For the text-containing cell, return its midpoint in (X, Y) coordinate format. 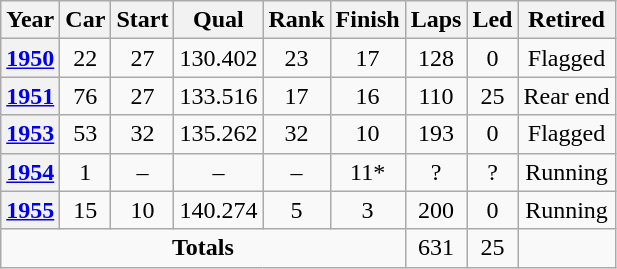
Start (142, 20)
11* (368, 172)
3 (368, 210)
1955 (30, 210)
Retired (566, 20)
1953 (30, 134)
193 (436, 134)
Car (86, 20)
130.402 (218, 58)
135.262 (218, 134)
16 (368, 96)
1950 (30, 58)
Laps (436, 20)
Qual (218, 20)
76 (86, 96)
Totals (203, 248)
Finish (368, 20)
1951 (30, 96)
631 (436, 248)
200 (436, 210)
1 (86, 172)
15 (86, 210)
1954 (30, 172)
128 (436, 58)
140.274 (218, 210)
5 (296, 210)
133.516 (218, 96)
22 (86, 58)
Year (30, 20)
110 (436, 96)
53 (86, 134)
23 (296, 58)
Led (492, 20)
Rank (296, 20)
Rear end (566, 96)
